For the text-containing cell, return its midpoint in (x, y) coordinate format. 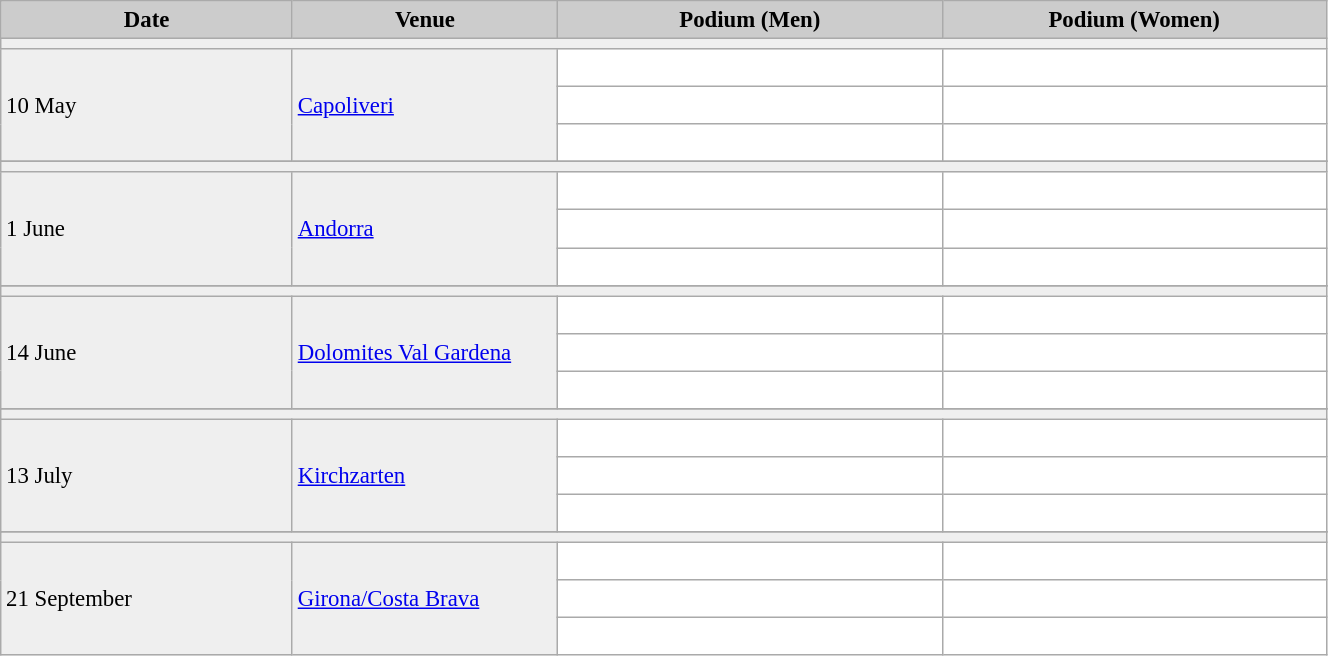
10 May (147, 106)
Podium (Women) (1134, 20)
21 September (147, 600)
Podium (Men) (750, 20)
14 June (147, 352)
Andorra (424, 228)
Venue (424, 20)
Kirchzarten (424, 476)
Dolomites Val Gardena (424, 352)
Date (147, 20)
1 June (147, 228)
Girona/Costa Brava (424, 600)
Capoliveri (424, 106)
13 July (147, 476)
